Pinpoint the cell where the given text exists, returning its (x, y) midpoint coordinate. 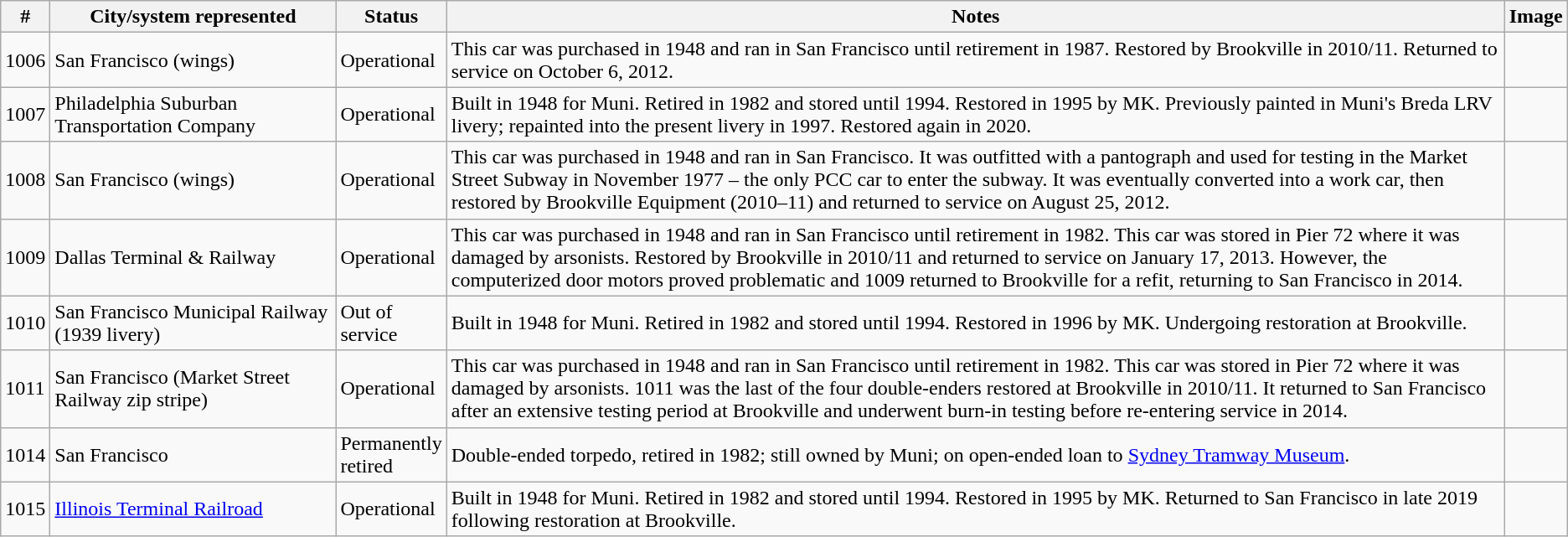
City/system represented (193, 17)
Built in 1948 for Muni. Retired in 1982 and stored until 1994. Restored in 1996 by MK. Undergoing restoration at Brookville. (975, 323)
Status (391, 17)
1011 (25, 389)
1010 (25, 323)
Philadelphia Suburban Transportation Company (193, 114)
# (25, 17)
San Francisco Municipal Railway(1939 livery) (193, 323)
San Francisco (193, 454)
Out of service (391, 323)
1009 (25, 257)
San Francisco (Market Street Railway zip stripe) (193, 389)
Double-ended torpedo, retired in 1982; still owned by Muni; on open-ended loan to Sydney Tramway Museum. (975, 454)
Illinois Terminal Railroad (193, 509)
Image (1536, 17)
Dallas Terminal & Railway (193, 257)
Notes (975, 17)
Permanently retired (391, 454)
1006 (25, 60)
1014 (25, 454)
1015 (25, 509)
1008 (25, 180)
1007 (25, 114)
